Return (x, y) of the center of cell containing provided text 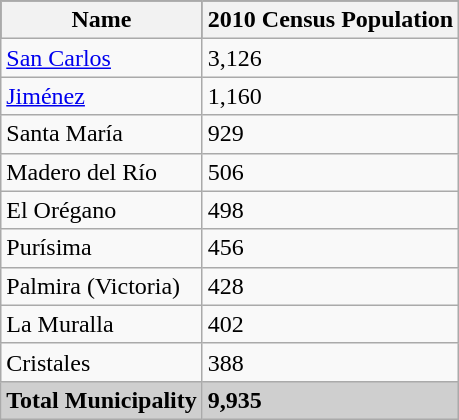
402 (330, 324)
1,160 (330, 96)
Madero del Río (102, 172)
El Orégano (102, 210)
Purísima (102, 248)
498 (330, 210)
La Muralla (102, 324)
Name (102, 20)
929 (330, 134)
San Carlos (102, 58)
2010 Census Population (330, 20)
Jiménez (102, 96)
9,935 (330, 400)
Cristales (102, 362)
428 (330, 286)
Palmira (Victoria) (102, 286)
388 (330, 362)
Total Municipality (102, 400)
456 (330, 248)
506 (330, 172)
Santa María (102, 134)
3,126 (330, 58)
